Identify which cell holds the provided text, then report its (X, Y) central coordinate. 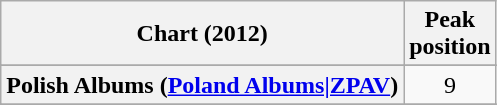
9 (450, 85)
Polish Albums (Poland Albums|ZPAV) (202, 85)
Chart (2012) (202, 34)
Peakposition (450, 34)
